Determine the (X, Y) coordinate at the center of the cell enclosing the given text.  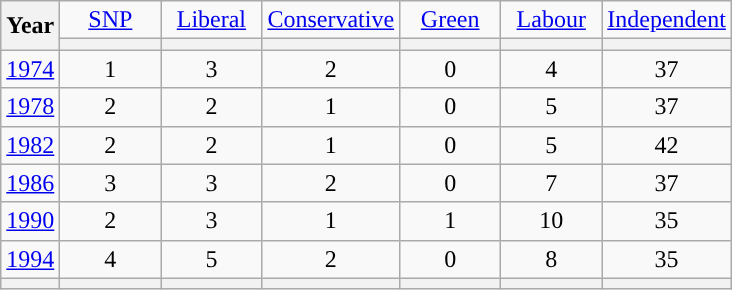
Year (30, 26)
Independent (667, 20)
1978 (30, 107)
Green (450, 20)
42 (667, 145)
1986 (30, 183)
8 (552, 259)
Labour (552, 20)
1982 (30, 145)
7 (552, 183)
Liberal (212, 20)
1990 (30, 221)
SNP (110, 20)
10 (552, 221)
1974 (30, 69)
Conservative (331, 20)
1994 (30, 259)
